Locate the cell with the specified text and output its (X, Y) center coordinate. 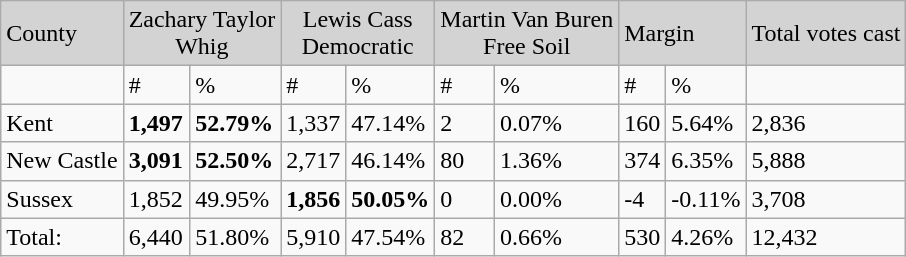
-0.11% (706, 199)
0.66% (556, 237)
1.36% (556, 161)
1,856 (314, 199)
51.80% (236, 237)
0.00% (556, 199)
49.95% (236, 199)
Total: (62, 237)
0 (465, 199)
2,717 (314, 161)
1,497 (156, 123)
12,432 (826, 237)
Margin (682, 34)
374 (642, 161)
Lewis CassDemocratic (358, 34)
160 (642, 123)
46.14% (390, 161)
1,337 (314, 123)
6,440 (156, 237)
0.07% (556, 123)
3,091 (156, 161)
530 (642, 237)
Total votes cast (826, 34)
82 (465, 237)
80 (465, 161)
5,888 (826, 161)
-4 (642, 199)
Sussex (62, 199)
4.26% (706, 237)
2,836 (826, 123)
6.35% (706, 161)
50.05% (390, 199)
52.50% (236, 161)
3,708 (826, 199)
Kent (62, 123)
52.79% (236, 123)
47.14% (390, 123)
2 (465, 123)
Zachary TaylorWhig (202, 34)
47.54% (390, 237)
5.64% (706, 123)
5,910 (314, 237)
County (62, 34)
1,852 (156, 199)
New Castle (62, 161)
Martin Van BurenFree Soil (527, 34)
